Extract the [x, y] coordinate from the center of the cell holding the provided text.  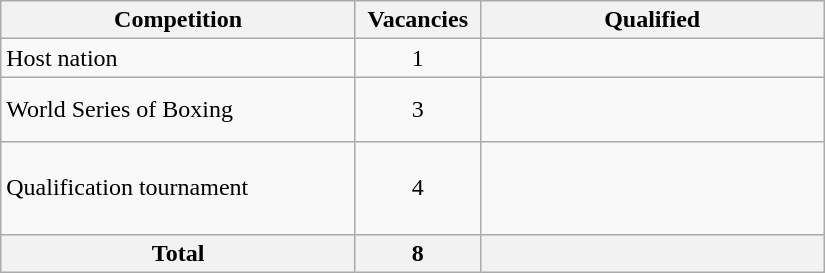
Host nation [178, 58]
3 [418, 110]
1 [418, 58]
Qualified [652, 20]
8 [418, 253]
Competition [178, 20]
4 [418, 188]
Vacancies [418, 20]
World Series of Boxing [178, 110]
Qualification tournament [178, 188]
Total [178, 253]
